Extract the [x, y] coordinate from the center of the cell holding the provided text.  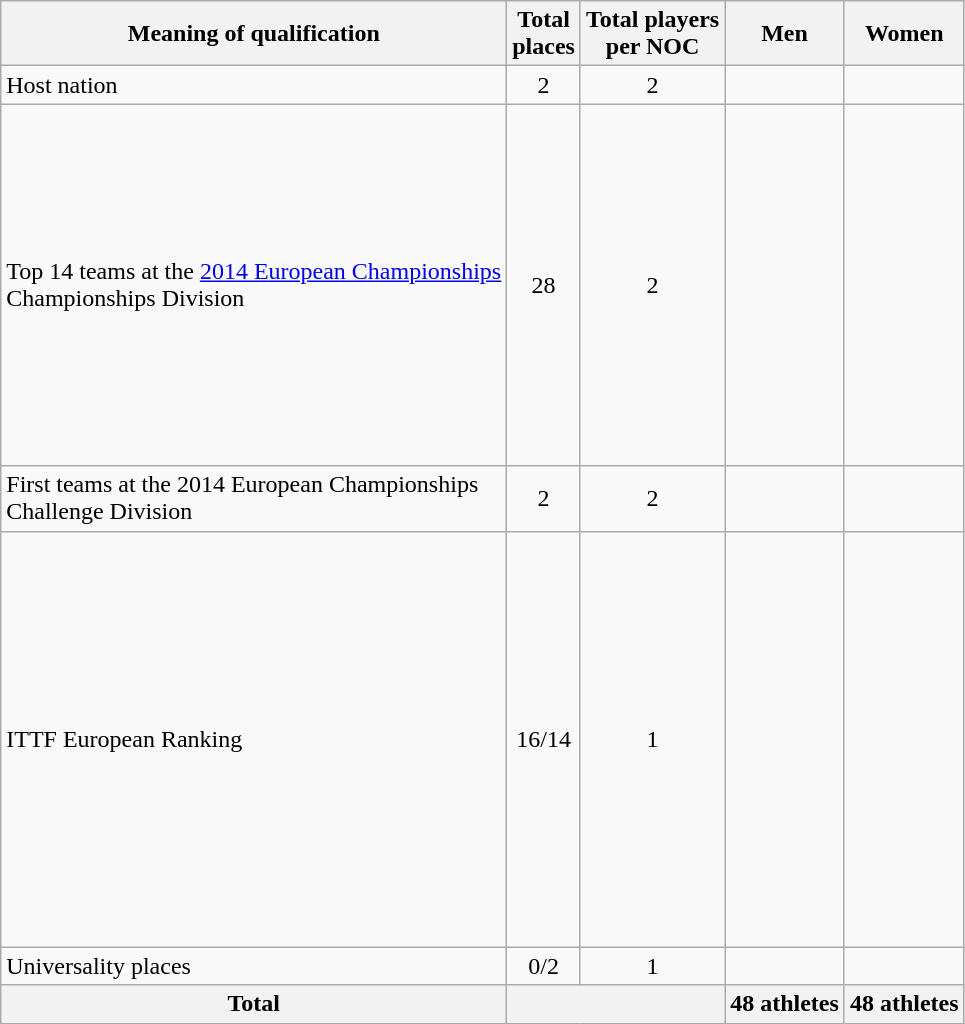
0/2 [544, 966]
Host nation [254, 85]
Total playersper NOC [652, 34]
Women [904, 34]
28 [544, 285]
16/14 [544, 739]
Total [254, 1004]
Meaning of qualification [254, 34]
First teams at the 2014 European ChampionshipsChallenge Division [254, 498]
ITTF European Ranking [254, 739]
Men [785, 34]
Universality places [254, 966]
Top 14 teams at the 2014 European ChampionshipsChampionships Division [254, 285]
Totalplaces [544, 34]
